From the cell containing the given text, extract its center point as [X, Y] coordinate. 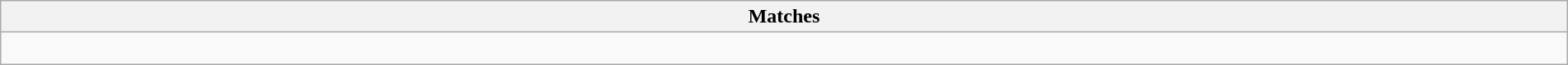
Matches [784, 17]
